Extract the [X, Y] coordinate from the center of the cell holding the provided text.  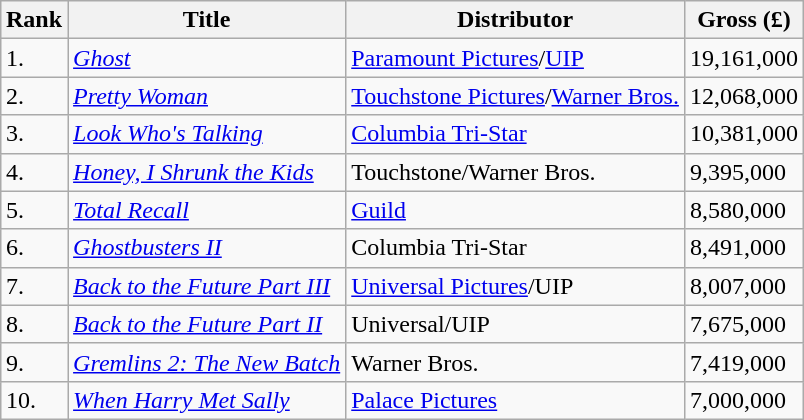
Title [207, 20]
Touchstone Pictures/Warner Bros. [516, 96]
Universal/UIP [516, 324]
Palace Pictures [516, 400]
10. [34, 400]
Back to the Future Part III [207, 286]
9. [34, 362]
Honey, I Shrunk the Kids [207, 172]
Gross (£) [744, 20]
Gremlins 2: The New Batch [207, 362]
Back to the Future Part II [207, 324]
19,161,000 [744, 58]
Guild [516, 210]
7,675,000 [744, 324]
Look Who's Talking [207, 134]
Rank [34, 20]
8,007,000 [744, 286]
8,491,000 [744, 248]
Universal Pictures/UIP [516, 286]
8,580,000 [744, 210]
7. [34, 286]
Distributor [516, 20]
7,000,000 [744, 400]
Touchstone/Warner Bros. [516, 172]
Warner Bros. [516, 362]
Pretty Woman [207, 96]
7,419,000 [744, 362]
12,068,000 [744, 96]
10,381,000 [744, 134]
5. [34, 210]
9,395,000 [744, 172]
3. [34, 134]
Ghostbusters II [207, 248]
6. [34, 248]
Paramount Pictures/UIP [516, 58]
8. [34, 324]
1. [34, 58]
Ghost [207, 58]
Total Recall [207, 210]
When Harry Met Sally [207, 400]
4. [34, 172]
2. [34, 96]
